Determine the (x, y) coordinate at the center of the cell enclosing the given text.  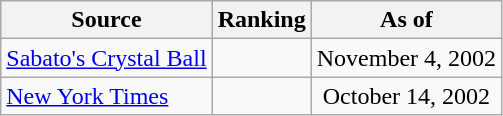
October 14, 2002 (406, 96)
New York Times (106, 96)
Ranking (262, 20)
Source (106, 20)
Sabato's Crystal Ball (106, 58)
As of (406, 20)
November 4, 2002 (406, 58)
